Output the [x, y] coordinate of the center of the cell containing the given text.  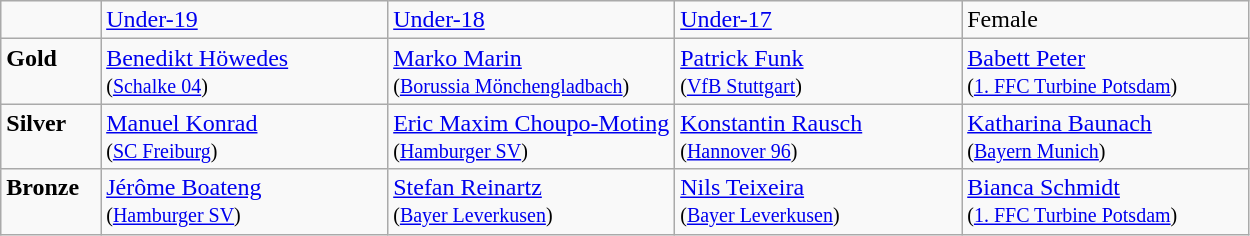
Bianca Schmidt (1. FFC Turbine Potsdam) [1106, 202]
Female [1106, 20]
Eric Maxim Choupo-Moting (Hamburger SV) [532, 136]
Bronze [51, 202]
Manuel Konrad (SC Freiburg) [244, 136]
Nils Teixeira (Bayer Leverkusen) [818, 202]
Silver [51, 136]
Patrick Funk (VfB Stuttgart) [818, 72]
Jérôme Boateng (Hamburger SV) [244, 202]
Babett Peter (1. FFC Turbine Potsdam) [1106, 72]
Gold [51, 72]
Under-17 [818, 20]
Konstantin Rausch (Hannover 96) [818, 136]
Under-19 [244, 20]
Marko Marin (Borussia Mönchengladbach) [532, 72]
Benedikt Höwedes (Schalke 04) [244, 72]
Under-18 [532, 20]
Stefan Reinartz (Bayer Leverkusen) [532, 202]
Katharina Baunach (Bayern Munich) [1106, 136]
